Pinpoint the cell where the given text exists, returning its [x, y] midpoint coordinate. 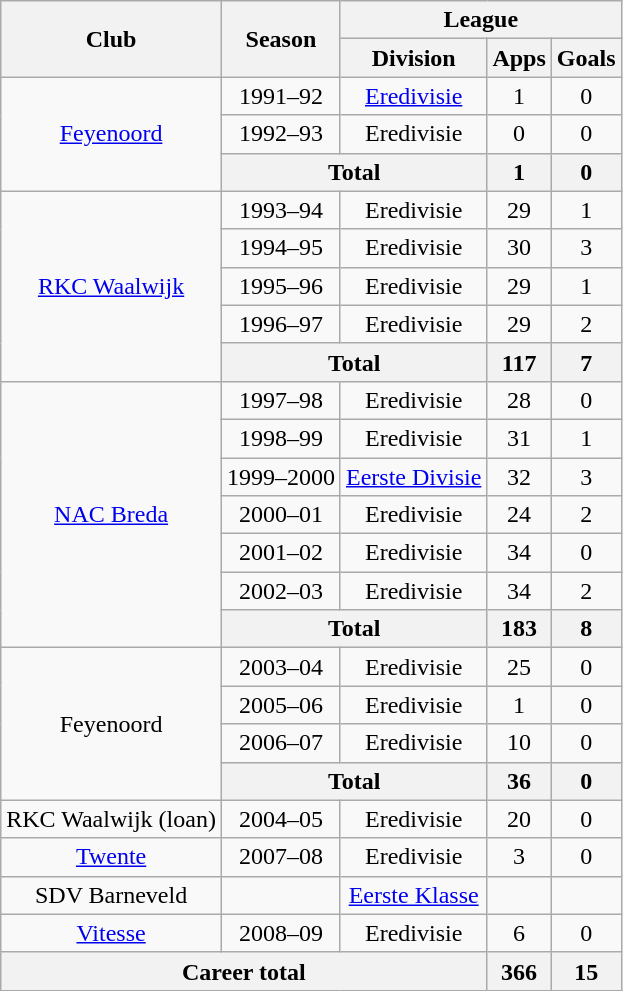
1997–98 [280, 400]
Vitesse [112, 933]
2004–05 [280, 819]
15 [586, 971]
1996–97 [280, 324]
Season [280, 39]
RKC Waalwijk (loan) [112, 819]
Apps [519, 58]
30 [519, 248]
1995–96 [280, 286]
183 [519, 629]
1992–93 [280, 134]
Division [413, 58]
1993–94 [280, 210]
1999–2000 [280, 477]
1998–99 [280, 438]
10 [519, 743]
117 [519, 362]
1994–95 [280, 248]
Eerste Klasse [413, 895]
RKC Waalwijk [112, 286]
Goals [586, 58]
2005–06 [280, 705]
2007–08 [280, 857]
6 [519, 933]
2008–09 [280, 933]
1991–92 [280, 96]
2002–03 [280, 591]
2006–07 [280, 743]
Twente [112, 857]
25 [519, 667]
366 [519, 971]
NAC Breda [112, 514]
Career total [244, 971]
League [480, 20]
2001–02 [280, 553]
7 [586, 362]
SDV Barneveld [112, 895]
8 [586, 629]
24 [519, 515]
31 [519, 438]
Club [112, 39]
36 [519, 781]
32 [519, 477]
2003–04 [280, 667]
28 [519, 400]
2000–01 [280, 515]
20 [519, 819]
Eerste Divisie [413, 477]
